Locate the cell with the specified text and output its (x, y) center coordinate. 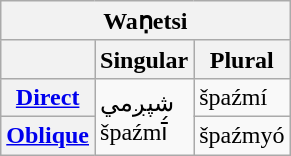
Oblique (48, 135)
شپږميšpaźmī́ (144, 116)
Plural (242, 59)
špaźmí (242, 97)
špaźmyó (242, 135)
Singular (144, 59)
Direct (48, 97)
Waṇetsi (146, 21)
